Pinpoint the cell where the given text exists, returning its (x, y) midpoint coordinate. 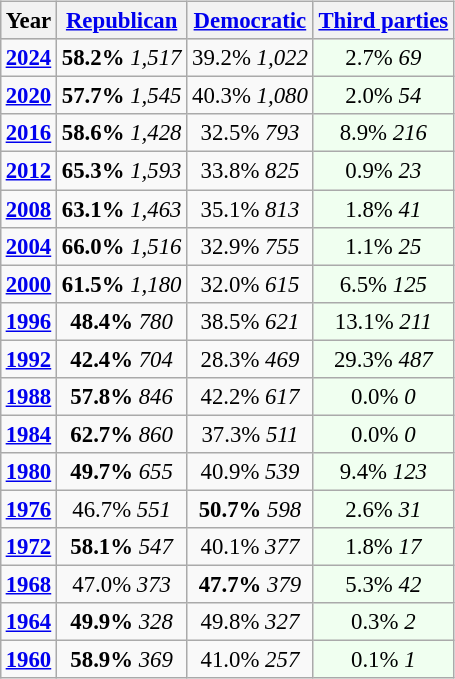
8.9% 216 (383, 133)
1972 (28, 547)
1.1% 25 (383, 246)
42.2% 617 (250, 396)
Democratic (250, 21)
57.7% 1,545 (122, 96)
Year (28, 21)
1968 (28, 584)
0.3% 2 (383, 622)
32.9% 755 (250, 246)
62.7% 860 (122, 434)
1976 (28, 509)
40.3% 1,080 (250, 96)
40.1% 377 (250, 547)
0.1% 1 (383, 660)
49.8% 327 (250, 622)
1984 (28, 434)
49.9% 328 (122, 622)
57.8% 846 (122, 396)
47.0% 373 (122, 584)
38.5% 621 (250, 321)
32.5% 793 (250, 133)
1996 (28, 321)
48.4% 780 (122, 321)
61.5% 1,180 (122, 284)
1992 (28, 359)
Republican (122, 21)
40.9% 539 (250, 472)
6.5% 125 (383, 284)
2024 (28, 58)
29.3% 487 (383, 359)
42.4% 704 (122, 359)
1964 (28, 622)
2020 (28, 96)
2.6% 31 (383, 509)
47.7% 379 (250, 584)
58.2% 1,517 (122, 58)
2.7% 69 (383, 58)
66.0% 1,516 (122, 246)
2000 (28, 284)
1.8% 41 (383, 209)
39.2% 1,022 (250, 58)
2016 (28, 133)
0.9% 23 (383, 171)
35.1% 813 (250, 209)
2.0% 54 (383, 96)
2004 (28, 246)
2012 (28, 171)
50.7% 598 (250, 509)
13.1% 211 (383, 321)
58.1% 547 (122, 547)
58.6% 1,428 (122, 133)
2008 (28, 209)
37.3% 511 (250, 434)
49.7% 655 (122, 472)
5.3% 42 (383, 584)
9.4% 123 (383, 472)
1.8% 17 (383, 547)
1960 (28, 660)
65.3% 1,593 (122, 171)
46.7% 551 (122, 509)
1988 (28, 396)
58.9% 369 (122, 660)
1980 (28, 472)
28.3% 469 (250, 359)
33.8% 825 (250, 171)
63.1% 1,463 (122, 209)
Third parties (383, 21)
41.0% 257 (250, 660)
32.0% 615 (250, 284)
